Find where the given text appears and provide that cell's center as [x, y] coordinate. 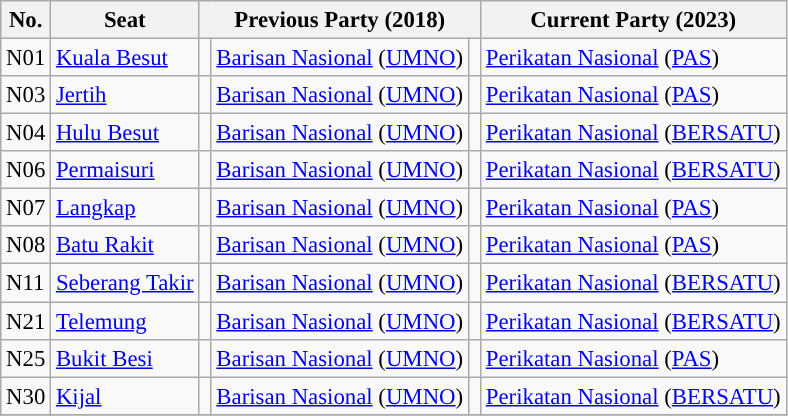
N30 [26, 396]
Permaisuri [125, 170]
N01 [26, 58]
Hulu Besut [125, 133]
N06 [26, 170]
Seat [125, 20]
Telemung [125, 321]
N21 [26, 321]
N03 [26, 95]
Kijal [125, 396]
Previous Party (2018) [340, 20]
N25 [26, 358]
Bukit Besi [125, 358]
Batu Rakit [125, 245]
N08 [26, 245]
Current Party (2023) [634, 20]
N07 [26, 208]
N04 [26, 133]
Jertih [125, 95]
Kuala Besut [125, 58]
No. [26, 20]
Seberang Takir [125, 283]
Langkap [125, 208]
N11 [26, 283]
